Find where the given text appears and provide that cell's center as [X, Y] coordinate. 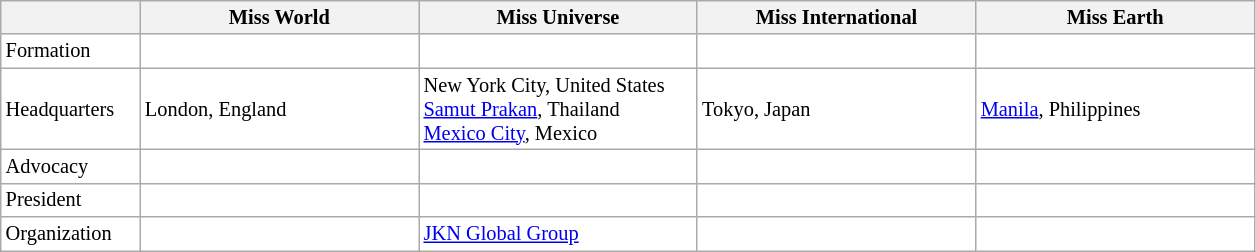
Formation [70, 51]
President [70, 200]
Miss World [280, 18]
New York City, United StatesSamut Prakan, ThailandMexico City, Mexico [558, 109]
Advocacy [70, 167]
Manila, Philippines [1116, 109]
Tokyo, Japan [836, 109]
Miss Earth [1116, 18]
Miss International [836, 18]
Organization [70, 234]
Miss Universe [558, 18]
London, England [280, 109]
JKN Global Group [558, 234]
Headquarters [70, 109]
